Pinpoint the cell where the given text exists, returning its [x, y] midpoint coordinate. 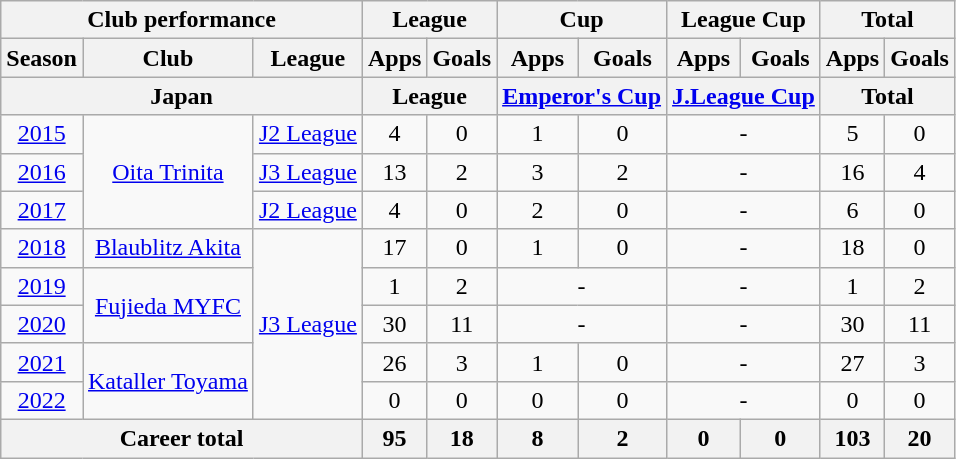
2022 [42, 400]
Blaublitz Akita [168, 248]
2020 [42, 324]
Fujieda MYFC [168, 305]
26 [394, 362]
Kataller Toyama [168, 381]
5 [852, 134]
8 [538, 438]
Career total [182, 438]
League Cup [744, 20]
2019 [42, 286]
Japan [182, 96]
95 [394, 438]
Club [168, 58]
2018 [42, 248]
17 [394, 248]
Season [42, 58]
103 [852, 438]
27 [852, 362]
2016 [42, 172]
20 [920, 438]
J.League Cup [744, 96]
2015 [42, 134]
Club performance [182, 20]
Cup [582, 20]
Emperor's Cup [582, 96]
13 [394, 172]
2017 [42, 210]
2021 [42, 362]
Oita Trinita [168, 172]
16 [852, 172]
6 [852, 210]
